Return the (X, Y) coordinate for the center point of the cell that contains the specified text.  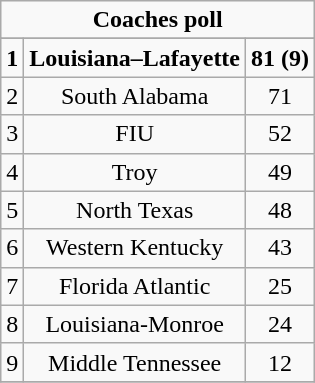
71 (280, 96)
4 (12, 172)
South Alabama (135, 96)
2 (12, 96)
9 (12, 362)
Louisiana–Lafayette (135, 58)
52 (280, 134)
Troy (135, 172)
25 (280, 286)
6 (12, 248)
8 (12, 324)
Coaches poll (158, 20)
48 (280, 210)
Western Kentucky (135, 248)
81 (9) (280, 58)
Louisiana-Monroe (135, 324)
North Texas (135, 210)
49 (280, 172)
FIU (135, 134)
43 (280, 248)
1 (12, 58)
7 (12, 286)
5 (12, 210)
24 (280, 324)
3 (12, 134)
12 (280, 362)
Florida Atlantic (135, 286)
Middle Tennessee (135, 362)
